Capture the cell that displays the provided text and extract its (X, Y) central coordinate. 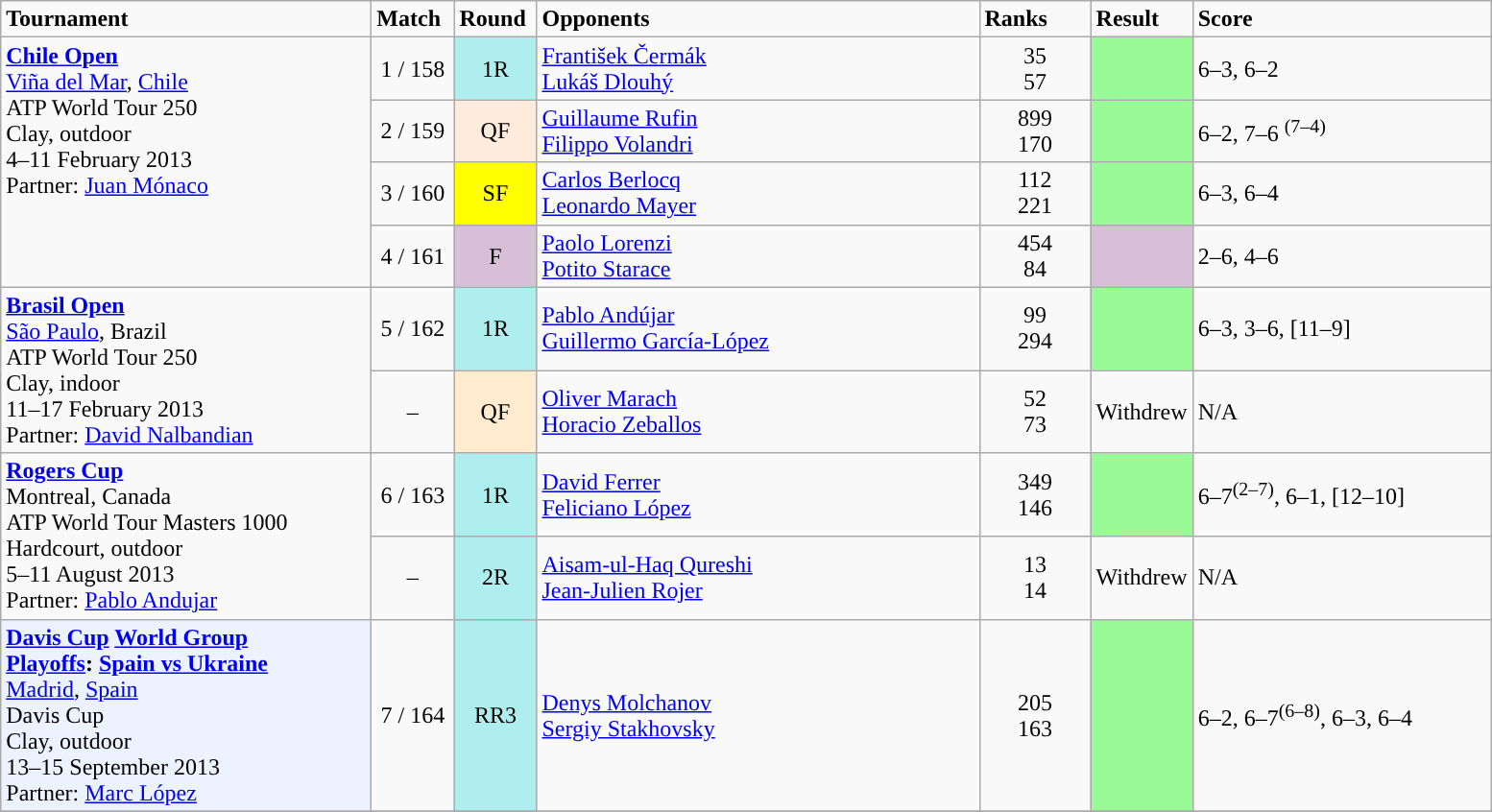
Rogers Cup Montreal, CanadaATP World Tour Masters 1000 Hardcourt, outdoor 5–11 August 2013 Partner: Pablo Andujar (186, 536)
František Čermák Lukáš Dlouhý (758, 69)
Round (495, 19)
Carlos Berlocq Leonardo Mayer (758, 194)
2 / 159 (413, 131)
2R (495, 578)
899 170 (1035, 131)
Denys Molchanov Sergiy Stakhovsky (758, 715)
5 / 162 (413, 328)
99 294 (1035, 328)
6–2, 6–7(6–8), 6–3, 6–4 (1342, 715)
6–3, 6–2 (1342, 69)
4 / 161 (413, 255)
Pablo Andújar Guillermo García-López (758, 328)
35 57 (1035, 69)
RR3 (495, 715)
Opponents (758, 19)
1 / 158 (413, 69)
112 221 (1035, 194)
Guillaume Rufin Filippo Volandri (758, 131)
349 146 (1035, 495)
6–3, 3–6, [11–9] (1342, 328)
13 14 (1035, 578)
Davis Cup World Group Playoffs: Spain vs Ukraine Madrid, Spain Davis Cup Clay, outdoor 13–15 September 2013 Partner: Marc López (186, 715)
F (495, 255)
Result (1142, 19)
Tournament (186, 19)
7 / 164 (413, 715)
205 163 (1035, 715)
6–2, 7–6 (7–4) (1342, 131)
Score (1342, 19)
Paolo Lorenzi Potito Starace (758, 255)
3 / 160 (413, 194)
454 84 (1035, 255)
David Ferrer Feliciano López (758, 495)
Aisam-ul-Haq Qureshi Jean-Julien Rojer (758, 578)
2–6, 4–6 (1342, 255)
SF (495, 194)
Ranks (1035, 19)
6 / 163 (413, 495)
Match (413, 19)
Chile OpenViña del Mar, ChileATP World Tour 250Clay, outdoor4–11 February 2013Partner: Juan Mónaco (186, 162)
Brasil OpenSão Paulo, BrazilATP World Tour 250Clay, indoor11–17 February 2013 Partner: David Nalbandian (186, 370)
6–7(2–7), 6–1, [12–10] (1342, 495)
52 73 (1035, 413)
6–3, 6–4 (1342, 194)
Oliver Marach Horacio Zeballos (758, 413)
